Extract the (x, y) coordinate from the center of the cell holding the provided text.  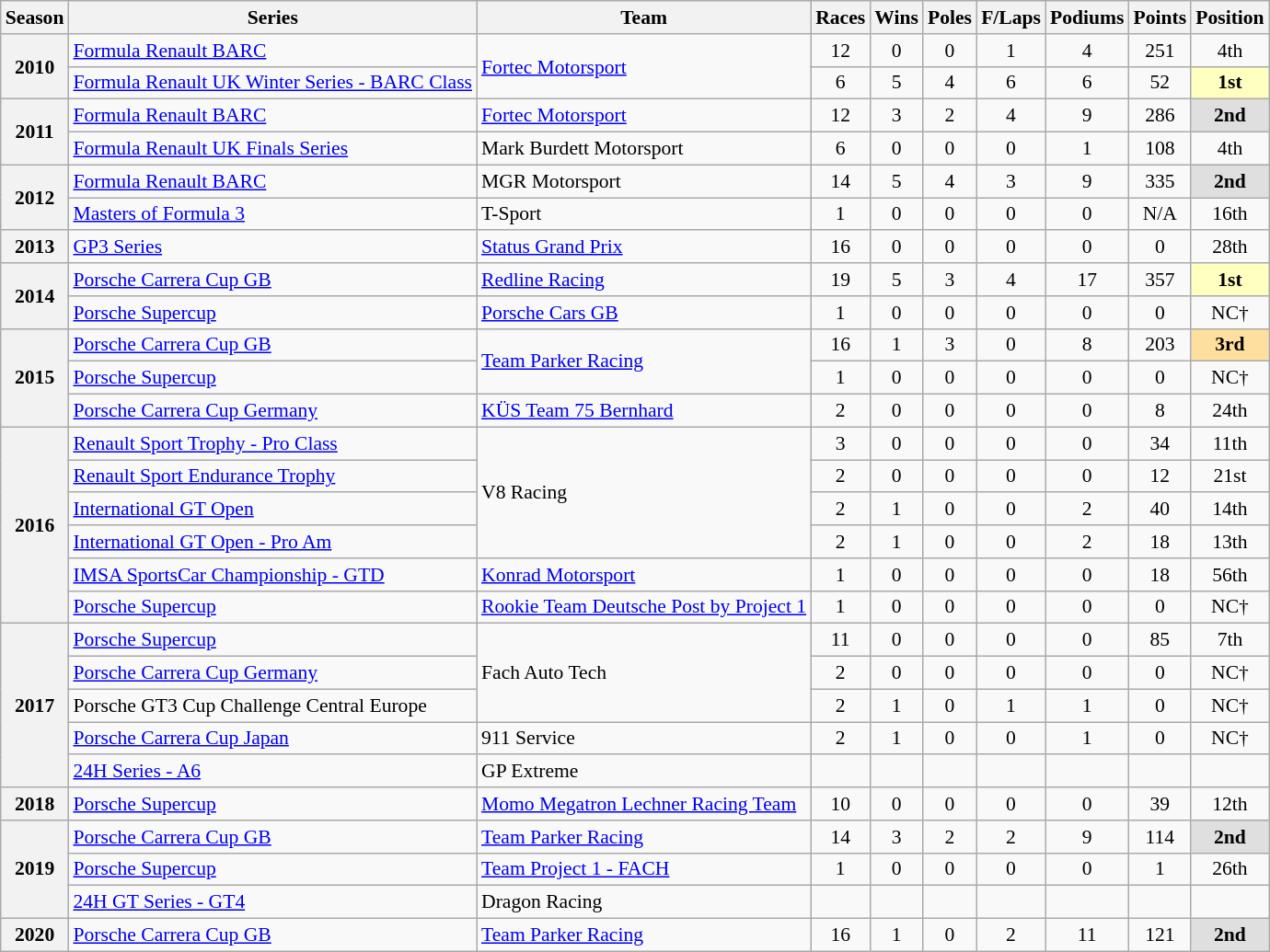
21st (1230, 476)
Renault Sport Endurance Trophy (272, 476)
108 (1160, 149)
19 (840, 280)
28th (1230, 247)
Series (272, 17)
203 (1160, 345)
2020 (35, 935)
2019 (35, 870)
Status Grand Prix (644, 247)
286 (1160, 116)
KÜS Team 75 Bernhard (644, 411)
GP Extreme (644, 772)
Formula Renault UK Winter Series - BARC Class (272, 83)
MGR Motorsport (644, 181)
357 (1160, 280)
17 (1088, 280)
2012 (35, 197)
121 (1160, 935)
52 (1160, 83)
85 (1160, 640)
Position (1230, 17)
14th (1230, 510)
911 Service (644, 739)
GP3 Series (272, 247)
Formula Renault UK Finals Series (272, 149)
2018 (35, 804)
3rd (1230, 345)
Mark Burdett Motorsport (644, 149)
International GT Open - Pro Am (272, 542)
Porsche Carrera Cup Japan (272, 739)
Races (840, 17)
F/Laps (1010, 17)
11th (1230, 443)
2014 (35, 296)
24H GT Series - GT4 (272, 902)
Masters of Formula 3 (272, 214)
12th (1230, 804)
2011 (35, 132)
24th (1230, 411)
Podiums (1088, 17)
V8 Racing (644, 492)
Porsche Cars GB (644, 313)
251 (1160, 51)
Season (35, 17)
2013 (35, 247)
Dragon Racing (644, 902)
7th (1230, 640)
24H Series - A6 (272, 772)
34 (1160, 443)
56th (1230, 575)
Team Project 1 - FACH (644, 869)
114 (1160, 837)
Konrad Motorsport (644, 575)
Momo Megatron Lechner Racing Team (644, 804)
IMSA SportsCar Championship - GTD (272, 575)
10 (840, 804)
2016 (35, 525)
2010 (35, 66)
T-Sport (644, 214)
Points (1160, 17)
335 (1160, 181)
2017 (35, 705)
Team (644, 17)
26th (1230, 869)
40 (1160, 510)
39 (1160, 804)
Renault Sport Trophy - Pro Class (272, 443)
Fach Auto Tech (644, 673)
Wins (896, 17)
Poles (950, 17)
N/A (1160, 214)
2015 (35, 377)
13th (1230, 542)
16th (1230, 214)
International GT Open (272, 510)
Redline Racing (644, 280)
Porsche GT3 Cup Challenge Central Europe (272, 705)
Rookie Team Deutsche Post by Project 1 (644, 607)
